From the cell containing the given text, extract its center point as (X, Y) coordinate. 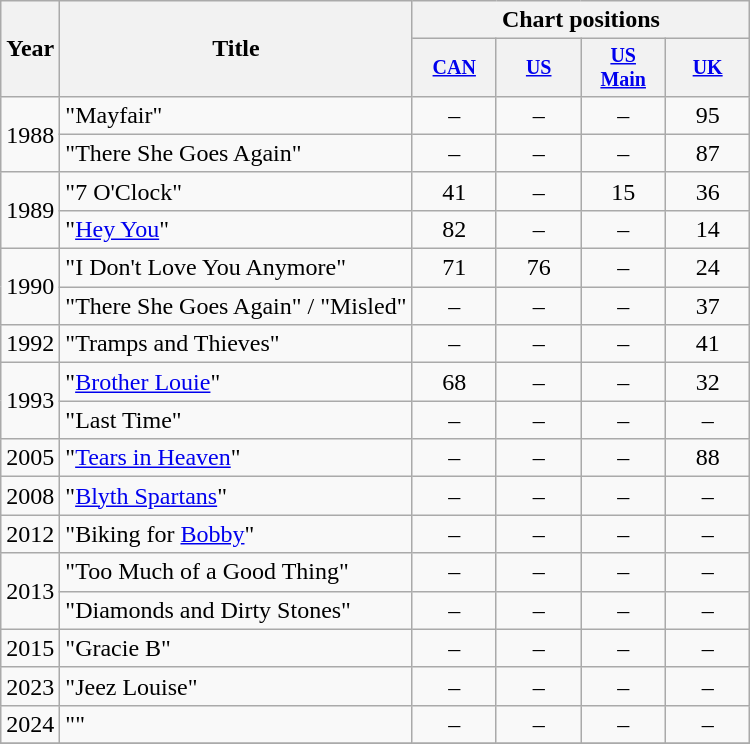
Year (30, 49)
24 (707, 268)
95 (707, 115)
1990 (30, 287)
"Biking for Bobby" (236, 534)
"Gracie B" (236, 648)
"Too Much of a Good Thing" (236, 572)
Title (236, 49)
"Tramps and Thieves" (236, 344)
1988 (30, 134)
1989 (30, 210)
Chart positions (581, 20)
1993 (30, 401)
71 (454, 268)
"Jeez Louise" (236, 686)
82 (454, 229)
1992 (30, 344)
15 (623, 191)
"Blyth Spartans" (236, 496)
87 (707, 153)
2005 (30, 458)
"Tears in Heaven" (236, 458)
36 (707, 191)
37 (707, 306)
"Last Time" (236, 420)
"There She Goes Again" / "Misled" (236, 306)
2008 (30, 496)
2023 (30, 686)
CAN (454, 68)
76 (538, 268)
2024 (30, 724)
"Brother Louie" (236, 382)
2015 (30, 648)
"There She Goes Again" (236, 153)
2013 (30, 591)
"Diamonds and Dirty Stones" (236, 610)
UK (707, 68)
"7 O'Clock" (236, 191)
US Main (623, 68)
32 (707, 382)
"I Don't Love You Anymore" (236, 268)
US (538, 68)
14 (707, 229)
68 (454, 382)
"Mayfair" (236, 115)
"" (236, 724)
88 (707, 458)
"Hey You" (236, 229)
2012 (30, 534)
